Detect which cell encompasses the target text, then output its (X, Y) center coordinate. 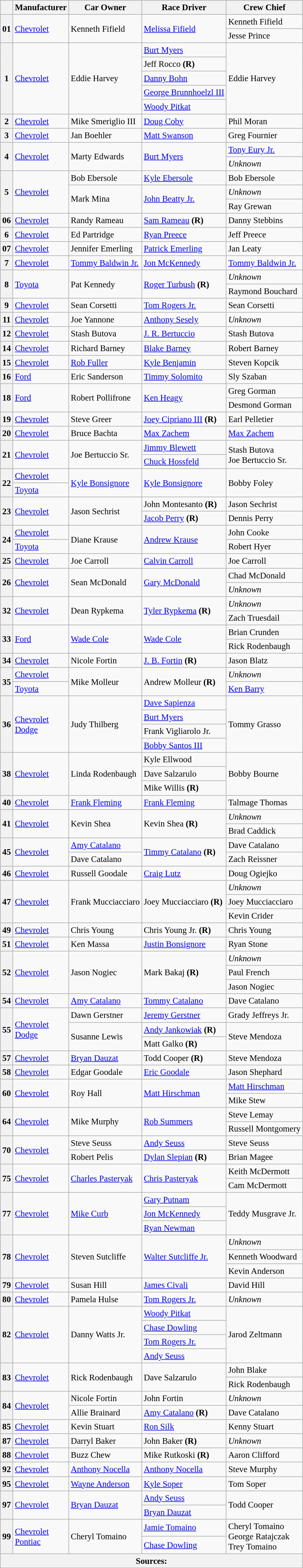
38 (7, 774)
Pamela Hulse (105, 1299)
Pat Kennedy (105, 284)
79 (7, 1285)
Jeff Rocco (R) (184, 64)
Charles Pasteryak (105, 1179)
Car Owner (105, 8)
Blake Barney (184, 348)
Zach Reissner (265, 859)
Joe Bertuccio Sr. (105, 455)
Joey Mucciacciaro (265, 902)
Jan Leaty (265, 249)
85 (7, 1427)
34 (7, 660)
Jamie Tomaino (184, 1528)
Robert Pelis (105, 1157)
Dylan Slepian (R) (184, 1157)
Joey Cipriano III (R) (184, 419)
Mike Molleur (105, 682)
82 (7, 1335)
Linda Rodenbaugh (105, 774)
64 (7, 1121)
Robert Pollifrone (105, 398)
24 (7, 540)
George Brunnhoelzl III (184, 93)
Roger Turbush (R) (184, 284)
Doug Coby (184, 121)
Rob Summers (184, 1121)
Walter Sutcliffe Jr. (184, 1257)
70 (7, 1150)
78 (7, 1257)
21 (7, 455)
Mark Mina (105, 199)
97 (7, 1505)
40 (7, 802)
Timmy Catalano (R) (184, 852)
Bruce Bachta (105, 433)
Ken Massa (105, 944)
58 (7, 1072)
Chad McDonald (265, 575)
Kevin Shea (105, 824)
Brian Magee (265, 1157)
Cheryl Tomaino (105, 1536)
75 (7, 1179)
Todd Cooper (R) (184, 1058)
84 (7, 1405)
Tommy Catalano (184, 1001)
Frank Mucciacciaro (105, 902)
Ryan Newman (184, 1228)
Kevin Anderson (265, 1271)
John Montesanto (R) (184, 504)
Robert Barney (265, 348)
Sly Szaban (265, 376)
Eric Sanderson (105, 376)
15 (7, 362)
Desmond Gorman (265, 405)
Jacob Perry (R) (184, 518)
Crew Chief (265, 8)
Andrew Molleur (R) (184, 682)
Bobby Bourne (265, 774)
John Blake (265, 1370)
Steve Lemay (265, 1115)
Randy Rameau (105, 220)
Greg Fournier (265, 135)
Gary Putnam (184, 1200)
Steve Greer (105, 419)
Manufacturer (41, 8)
Mike Stew (265, 1101)
11 (7, 320)
John Beatty Jr. (184, 199)
41 (7, 824)
99 (7, 1536)
23 (7, 511)
Kevin Crider (265, 916)
35 (7, 682)
Andy Jankowiak (R) (184, 1030)
Paul French (265, 973)
Chevrolet Pontiac (41, 1536)
80 (7, 1299)
Joey Mucciacciaro (R) (184, 902)
Rob Fuller (105, 362)
Mike Smeriglio III (105, 121)
6 (7, 234)
Ryan Stone (265, 944)
Russell Montgomery (265, 1129)
Ed Partridge (105, 234)
Edgar Goodale (105, 1072)
Mike Willis (R) (184, 788)
33 (7, 639)
John Fortin (184, 1398)
Doug Ogiejko (265, 873)
Mike Rutkoski (R) (184, 1455)
25 (7, 561)
Cam McDermott (265, 1186)
Sources: (152, 1561)
Phil Moran (265, 121)
19 (7, 419)
87 (7, 1441)
Marty Edwards (105, 156)
John Cooke (265, 533)
David Hill (265, 1285)
Mike Curb (105, 1214)
Patrick Emerling (184, 249)
Chris Young Jr. (R) (184, 930)
Steven Sutcliffe (105, 1257)
Danny Watts Jr. (105, 1335)
Kyle Ebersole (184, 178)
51 (7, 944)
83 (7, 1377)
Aaron Clifford (265, 1455)
Bobby Foley (265, 483)
Todd Cooper (265, 1505)
95 (7, 1484)
Mark Bakaj (R) (184, 973)
Darryl Baker (105, 1441)
14 (7, 348)
Danny Stebbins (265, 220)
Tommy Grasso (265, 724)
Buzz Chew (105, 1455)
Jan Boehler (105, 135)
5 (7, 192)
Jason Shephard (265, 1072)
16 (7, 376)
Tyler Rypkema (R) (184, 611)
Kyle Ellwood (184, 760)
Kyle Soper (184, 1484)
49 (7, 930)
Joe Yannone (105, 320)
Ryan Preece (184, 234)
Sam Rameau (R) (184, 220)
Roy Hall (105, 1093)
Kenneth Woodward (265, 1257)
Diane Krause (105, 540)
22 (7, 483)
Kenny Stuart (265, 1427)
Wayne Anderson (105, 1484)
Sean McDonald (105, 582)
46 (7, 873)
Calvin Carroll (184, 561)
45 (7, 852)
J. R. Bertuccio (184, 334)
Anthony Sesely (184, 320)
Steve Murphy (265, 1469)
Matt Swanson (184, 135)
Cheryl Tomaino George Ratajczak Trey Tomaino (265, 1536)
Stash Butova Joe Bertuccio Sr. (265, 455)
Ray Grewan (265, 206)
Judy Thilberg (105, 724)
Earl Pelletier (265, 419)
20 (7, 433)
Ron Silk (184, 1427)
88 (7, 1455)
Tom Soper (265, 1484)
36 (7, 724)
Dean Rypkema (105, 611)
06 (7, 220)
07 (7, 249)
Craig Lutz (184, 873)
Talmage Thomas (265, 802)
Allie Brainard (105, 1413)
Susanne Lewis (105, 1037)
Amy Catalano (R) (184, 1413)
Greg Gorman (265, 391)
8 (7, 284)
Melissa Fifield (184, 29)
54 (7, 1001)
Ken Barry (265, 689)
26 (7, 582)
18 (7, 398)
Frank Vigliarolo Jr. (184, 731)
Richard Barney (105, 348)
Russell Goodale (105, 873)
Robert Hyer (265, 547)
52 (7, 973)
Jimmy Blewett (184, 447)
7 (7, 263)
55 (7, 1029)
4 (7, 156)
Jennifer Emerling (105, 249)
Kyle Benjamin (184, 362)
12 (7, 334)
Teddy Musgrave Jr. (265, 1214)
32 (7, 611)
Zach Truesdail (265, 618)
Chris Pasteryak (184, 1179)
Chuck Hossfeld (184, 462)
1 (7, 79)
Bobby Santos III (184, 746)
9 (7, 305)
Keith McDermott (265, 1172)
60 (7, 1093)
J. B. Fortin (R) (184, 660)
Jason Blatz (265, 660)
3 (7, 135)
2 (7, 121)
James Civali (184, 1285)
Andrew Krause (184, 540)
Matt Galko (R) (184, 1044)
Jesse Prince (265, 36)
Kevin Stuart (105, 1427)
Timmy Solomito (184, 376)
Danny Bohn (184, 79)
Steven Kopcik (265, 362)
Kevin Shea (R) (184, 824)
Raymond Bouchard (265, 291)
92 (7, 1469)
Jeff Preece (265, 234)
John Baker (R) (184, 1441)
Tony Eury Jr. (265, 150)
Justin Bonsignore (184, 944)
Brad Caddick (265, 831)
Dave Sapienza (184, 703)
Jeremy Gerstner (184, 1015)
Susan Hill (105, 1285)
Brian Crunden (265, 632)
Jarod Zeltmann (265, 1335)
Gary McDonald (184, 582)
Eric Goodale (184, 1072)
Dawn Gerstner (105, 1015)
Grady Jeffreys Jr. (265, 1015)
57 (7, 1058)
01 (7, 29)
Race Driver (184, 8)
77 (7, 1214)
47 (7, 902)
Ken Heagy (184, 398)
Dennis Perry (265, 518)
Mike Murphy (105, 1121)
